Find where the given text appears and provide that cell's center as [X, Y] coordinate. 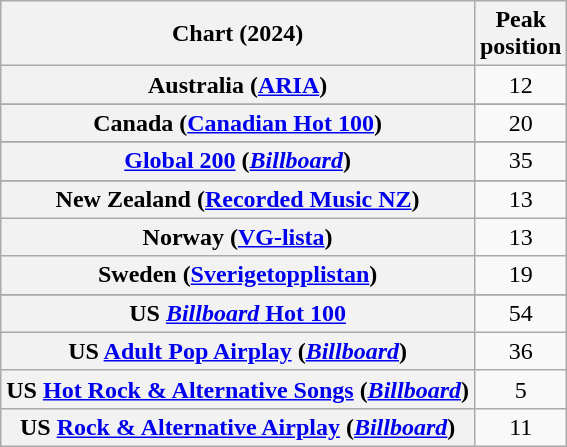
Australia (ARIA) [238, 85]
35 [520, 161]
11 [520, 427]
US Rock & Alternative Airplay (Billboard) [238, 427]
Chart (2024) [238, 34]
Canada (Canadian Hot 100) [238, 123]
5 [520, 389]
US Adult Pop Airplay (Billboard) [238, 351]
Peakposition [520, 34]
19 [520, 275]
US Hot Rock & Alternative Songs (Billboard) [238, 389]
36 [520, 351]
54 [520, 313]
New Zealand (Recorded Music NZ) [238, 199]
US Billboard Hot 100 [238, 313]
Sweden (Sverigetopplistan) [238, 275]
Global 200 (Billboard) [238, 161]
20 [520, 123]
Norway (VG-lista) [238, 237]
12 [520, 85]
